Return (x, y) of the center of cell containing provided text 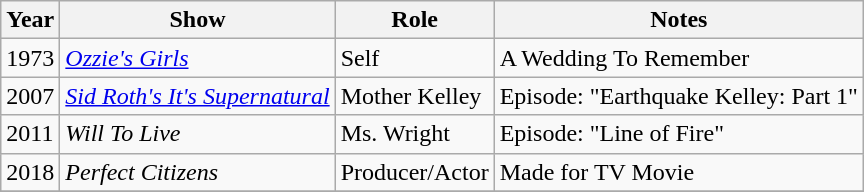
Self (414, 58)
Episode: "Earthquake Kelley: Part 1" (678, 96)
Will To Live (198, 134)
Notes (678, 20)
Show (198, 20)
Role (414, 20)
Episode: "Line of Fire" (678, 134)
A Wedding To Remember (678, 58)
Producer/Actor (414, 172)
2018 (30, 172)
2007 (30, 96)
1973 (30, 58)
Mother Kelley (414, 96)
Made for TV Movie (678, 172)
Year (30, 20)
Sid Roth's It's Supernatural (198, 96)
Perfect Citizens (198, 172)
Ms. Wright (414, 134)
Ozzie's Girls (198, 58)
2011 (30, 134)
